Detect which cell encompasses the target text, then output its (X, Y) center coordinate. 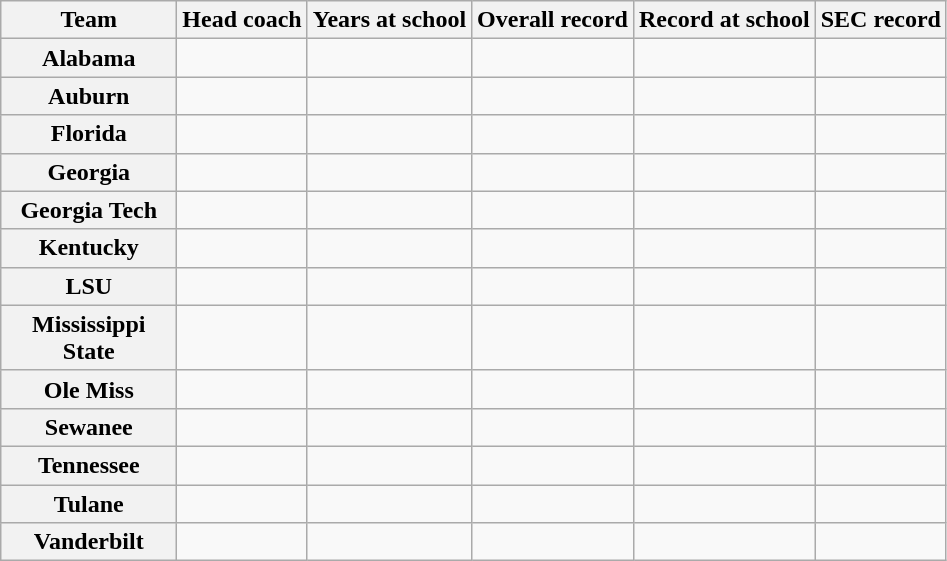
Alabama (89, 58)
Vanderbilt (89, 542)
Kentucky (89, 248)
Tennessee (89, 465)
Tulane (89, 503)
Florida (89, 134)
Years at school (389, 20)
Georgia Tech (89, 210)
Sewanee (89, 427)
Overall record (553, 20)
Mississippi State (89, 338)
Team (89, 20)
Record at school (724, 20)
LSU (89, 286)
Ole Miss (89, 389)
SEC record (880, 20)
Georgia (89, 172)
Head coach (242, 20)
Auburn (89, 96)
